Return the (x, y) coordinate for the center point of the cell that contains the specified text.  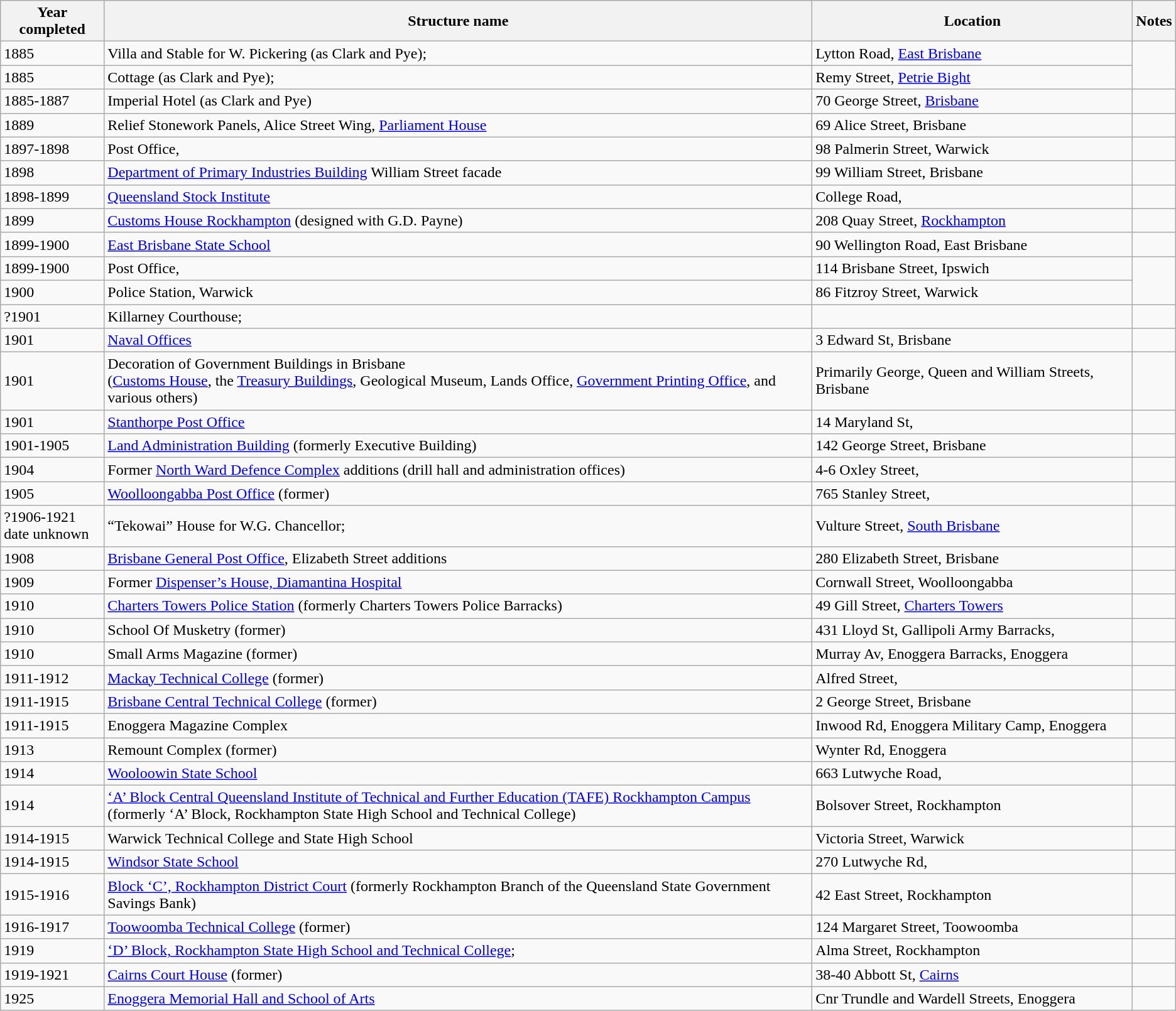
3 Edward St, Brisbane (972, 340)
Windsor State School (459, 862)
2 George Street, Brisbane (972, 701)
Police Station, Warwick (459, 292)
Notes (1154, 21)
Toowoomba Technical College (former) (459, 927)
‘D’ Block, Rockhampton State High School and Technical College; (459, 951)
Villa and Stable for W. Pickering (as Clark and Pye); (459, 53)
1901-1905 (53, 446)
1900 (53, 292)
Warwick Technical College and State High School (459, 838)
Department of Primary Industries Building William Street facade (459, 173)
?1901 (53, 316)
East Brisbane State School (459, 244)
1885-1887 (53, 101)
90 Wellington Road, East Brisbane (972, 244)
Woolloongabba Post Office (former) (459, 494)
142 George Street, Brisbane (972, 446)
1904 (53, 470)
38-40 Abbott St, Cairns (972, 975)
Wooloowin State School (459, 774)
69 Alice Street, Brisbane (972, 125)
Relief Stonework Panels, Alice Street Wing, Parliament House (459, 125)
1898-1899 (53, 197)
1915-1916 (53, 894)
1889 (53, 125)
Brisbane General Post Office, Elizabeth Street additions (459, 558)
Victoria Street, Warwick (972, 838)
1897-1898 (53, 149)
270 Lutwyche Rd, (972, 862)
280 Elizabeth Street, Brisbane (972, 558)
Cnr Trundle and Wardell Streets, Enoggera (972, 998)
Land Administration Building (formerly Executive Building) (459, 446)
Year completed (53, 21)
Enoggera Magazine Complex (459, 725)
1919-1921 (53, 975)
4-6 Oxley Street, (972, 470)
98 Palmerin Street, Warwick (972, 149)
1909 (53, 582)
14 Maryland St, (972, 422)
49 Gill Street, Charters Towers (972, 606)
Primarily George, Queen and William Streets, Brisbane (972, 381)
Mackay Technical College (former) (459, 678)
Queensland Stock Institute (459, 197)
1898 (53, 173)
Naval Offices (459, 340)
Customs House Rockhampton (designed with G.D. Payne) (459, 220)
1911-1912 (53, 678)
Cornwall Street, Woolloongabba (972, 582)
Former North Ward Defence Complex additions (drill hall and administration offices) (459, 470)
1925 (53, 998)
“Tekowai” House for W.G. Chancellor; (459, 526)
Vulture Street, South Brisbane (972, 526)
Murray Av, Enoggera Barracks, Enoggera (972, 654)
Small Arms Magazine (former) (459, 654)
Inwood Rd, Enoggera Military Camp, Enoggera (972, 725)
Bolsover Street, Rockhampton (972, 806)
Remount Complex (former) (459, 749)
Structure name (459, 21)
1919 (53, 951)
765 Stanley Street, (972, 494)
Cairns Court House (former) (459, 975)
Alma Street, Rockhampton (972, 951)
1916-1917 (53, 927)
42 East Street, Rockhampton (972, 894)
431 Lloyd St, Gallipoli Army Barracks, (972, 630)
1913 (53, 749)
124 Margaret Street, Toowoomba (972, 927)
Wynter Rd, Enoggera (972, 749)
Cottage (as Clark and Pye); (459, 77)
College Road, (972, 197)
1908 (53, 558)
1899 (53, 220)
Lytton Road, East Brisbane (972, 53)
114 Brisbane Street, Ipswich (972, 268)
1905 (53, 494)
663 Lutwyche Road, (972, 774)
School Of Musketry (former) (459, 630)
Enoggera Memorial Hall and School of Arts (459, 998)
?1906-1921date unknown (53, 526)
Killarney Courthouse; (459, 316)
Former Dispenser’s House, Diamantina Hospital (459, 582)
Location (972, 21)
208 Quay Street, Rockhampton (972, 220)
86 Fitzroy Street, Warwick (972, 292)
Stanthorpe Post Office (459, 422)
99 William Street, Brisbane (972, 173)
Brisbane Central Technical College (former) (459, 701)
Block ‘C’, Rockhampton District Court (formerly Rockhampton Branch of the Queensland State Government Savings Bank) (459, 894)
Imperial Hotel (as Clark and Pye) (459, 101)
Charters Towers Police Station (formerly Charters Towers Police Barracks) (459, 606)
Remy Street, Petrie Bight (972, 77)
Alfred Street, (972, 678)
70 George Street, Brisbane (972, 101)
